From the cell containing the given text, extract its center point as (X, Y) coordinate. 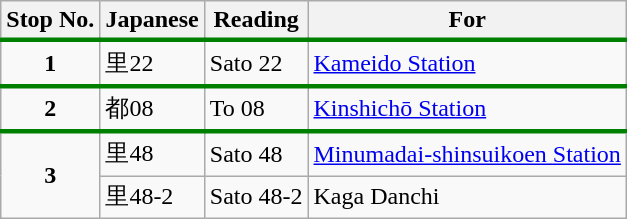
1 (50, 63)
Kinshichō Station (467, 109)
里48 (152, 153)
Stop No. (50, 21)
Kameido Station (467, 63)
都08 (152, 109)
To 08 (256, 109)
Kaga Danchi (467, 198)
3 (50, 174)
里48-2 (152, 198)
Reading (256, 21)
Sato 48-2 (256, 198)
2 (50, 109)
For (467, 21)
Minumadai-shinsuikoen Station (467, 153)
Sato 48 (256, 153)
里22 (152, 63)
Japanese (152, 21)
Sato 22 (256, 63)
